Detect which cell encompasses the target text, then output its (X, Y) center coordinate. 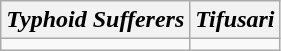
Tifusari (235, 20)
Typhoid Sufferers (96, 20)
